Detect which cell encompasses the target text, then output its [x, y] center coordinate. 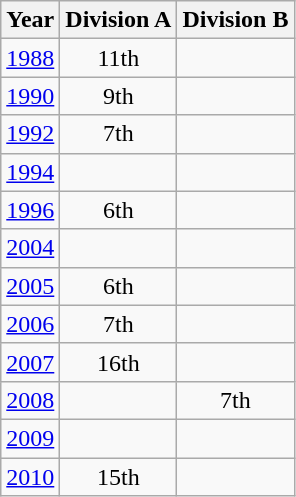
1988 [30, 58]
2010 [30, 477]
16th [118, 362]
2006 [30, 324]
1992 [30, 134]
Division B [236, 20]
2007 [30, 362]
Year [30, 20]
2004 [30, 248]
2008 [30, 400]
9th [118, 96]
15th [118, 477]
1990 [30, 96]
11th [118, 58]
2005 [30, 286]
Division A [118, 20]
1996 [30, 210]
2009 [30, 438]
1994 [30, 172]
